Search for the cell housing the specified text and yield its [x, y] center coordinate. 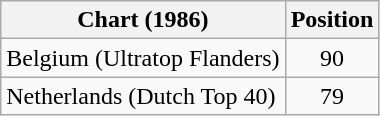
79 [332, 96]
Position [332, 20]
Netherlands (Dutch Top 40) [143, 96]
90 [332, 58]
Chart (1986) [143, 20]
Belgium (Ultratop Flanders) [143, 58]
